Identify which cell holds the provided text, then report its [x, y] central coordinate. 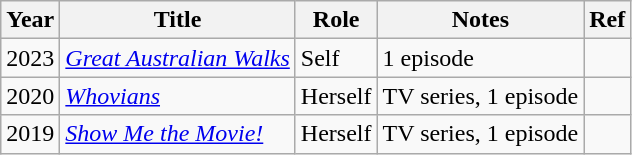
1 episode [480, 58]
Year [30, 20]
Great Australian Walks [178, 58]
Role [336, 20]
Whovians [178, 96]
Ref [608, 20]
Title [178, 20]
2020 [30, 96]
2019 [30, 134]
Show Me the Movie! [178, 134]
Notes [480, 20]
2023 [30, 58]
Self [336, 58]
